Return (x, y) of the center of cell containing provided text 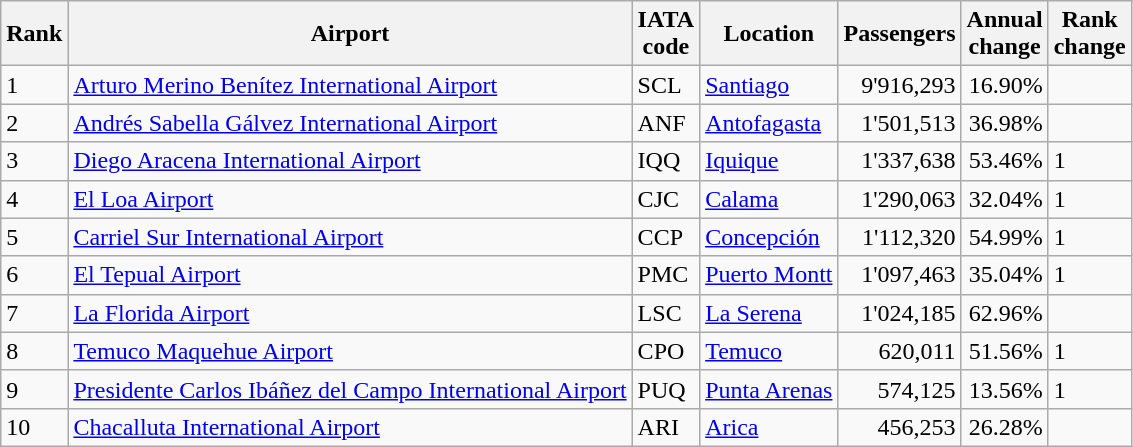
53.46% (1004, 161)
456,253 (900, 427)
El Loa Airport (350, 199)
Santiago (769, 85)
Calama (769, 199)
Rankchange (1090, 34)
ANF (666, 123)
Antofagasta (769, 123)
Diego Aracena International Airport (350, 161)
LSC (666, 313)
1'501,513 (900, 123)
1'024,185 (900, 313)
Punta Arenas (769, 389)
Passengers (900, 34)
1'290,063 (900, 199)
IQQ (666, 161)
54.99% (1004, 237)
8 (34, 351)
CCP (666, 237)
PUQ (666, 389)
10 (34, 427)
9 (34, 389)
62.96% (1004, 313)
La Florida Airport (350, 313)
26.28% (1004, 427)
CPO (666, 351)
Carriel Sur International Airport (350, 237)
9'916,293 (900, 85)
Temuco (769, 351)
574,125 (900, 389)
Chacalluta International Airport (350, 427)
ARI (666, 427)
7 (34, 313)
Presidente Carlos Ibáñez del Campo International Airport (350, 389)
36.98% (1004, 123)
5 (34, 237)
PMC (666, 275)
620,011 (900, 351)
La Serena (769, 313)
32.04% (1004, 199)
Location (769, 34)
IATAcode (666, 34)
Arturo Merino Benítez International Airport (350, 85)
1'337,638 (900, 161)
El Tepual Airport (350, 275)
51.56% (1004, 351)
Arica (769, 427)
1'097,463 (900, 275)
1'112,320 (900, 237)
SCL (666, 85)
Airport (350, 34)
Andrés Sabella Gálvez International Airport (350, 123)
2 (34, 123)
Concepción (769, 237)
4 (34, 199)
35.04% (1004, 275)
Iquique (769, 161)
3 (34, 161)
Temuco Maquehue Airport (350, 351)
Rank (34, 34)
Annualchange (1004, 34)
13.56% (1004, 389)
6 (34, 275)
Puerto Montt (769, 275)
16.90% (1004, 85)
CJC (666, 199)
